Find where the given text appears and provide that cell's center as (X, Y) coordinate. 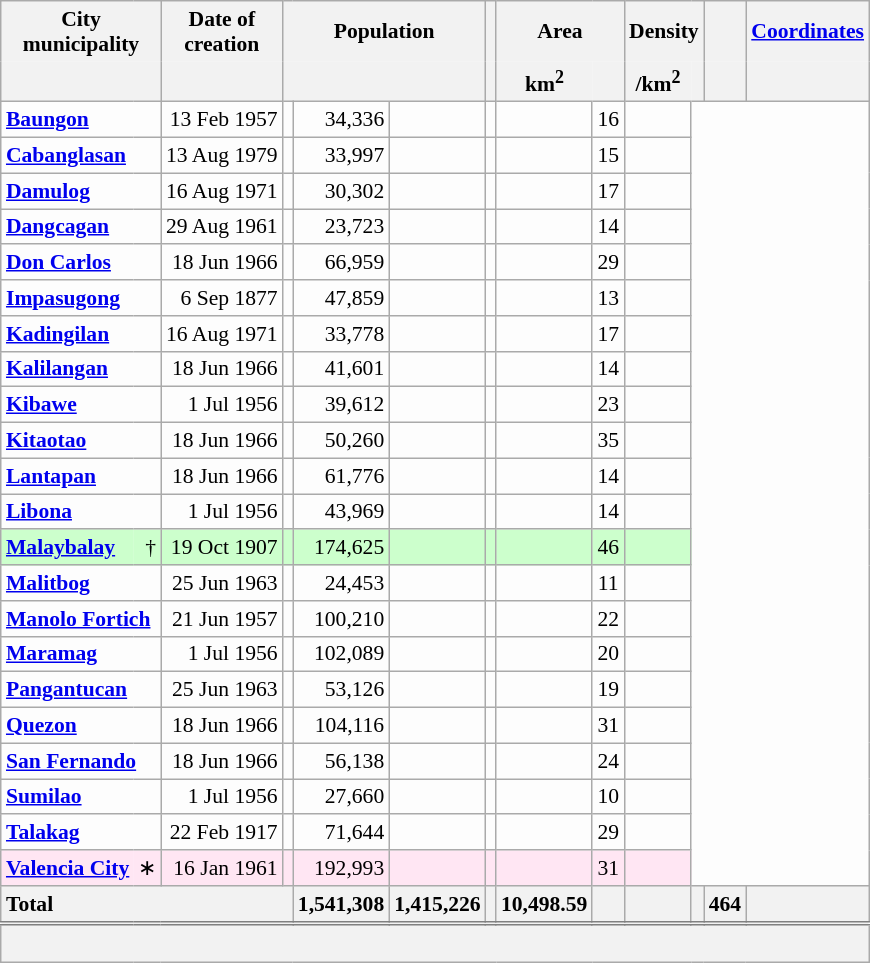
19 Oct 1907 (222, 547)
Libona (81, 512)
Kalilangan (81, 369)
104,116 (341, 725)
33,778 (341, 333)
33,997 (341, 155)
Kitaotao (81, 440)
6 Sep 1877 (222, 298)
27,660 (341, 797)
Date ofcreation (222, 31)
15 (608, 155)
Malaybalay (68, 547)
100,210 (341, 618)
19 (608, 690)
35 (608, 440)
13 (608, 298)
24 (608, 761)
Dangcagan (81, 227)
61,776 (341, 476)
11 (608, 583)
13 Aug 1979 (222, 155)
174,625 (341, 547)
Population (384, 31)
Damulog (81, 191)
47,859 (341, 298)
City municipality (81, 31)
Quezon (81, 725)
Total (147, 904)
Maramag (81, 654)
41,601 (341, 369)
/km2 (658, 82)
Coordinates (808, 31)
23,723 (341, 227)
Baungon (81, 120)
34,336 (341, 120)
13 Feb 1957 (222, 120)
50,260 (341, 440)
10 (608, 797)
192,993 (341, 868)
20 (608, 654)
43,969 (341, 512)
km2 (544, 82)
∗ (148, 868)
16 Jan 1961 (222, 868)
46 (608, 547)
66,959 (341, 262)
Area (560, 31)
16 (608, 120)
30,302 (341, 191)
56,138 (341, 761)
Kadingilan (81, 333)
Pangantucan (81, 690)
Density (664, 31)
464 (726, 904)
Impasugong (81, 298)
21 Jun 1957 (222, 618)
Cabanglasan (81, 155)
Talakag (81, 832)
29 Aug 1961 (222, 227)
1,415,226 (437, 904)
Manolo Fortich (81, 618)
10,498.59 (544, 904)
39,612 (341, 405)
San Fernando (81, 761)
71,644 (341, 832)
Lantapan (81, 476)
22 (608, 618)
102,089 (341, 654)
Kibawe (81, 405)
Malitbog (81, 583)
23 (608, 405)
24,453 (341, 583)
Don Carlos (81, 262)
Valencia City (68, 868)
22 Feb 1917 (222, 832)
1,541,308 (341, 904)
Sumilao (81, 797)
53,126 (341, 690)
† (148, 547)
